Locate the cell with the specified text and output its (x, y) center coordinate. 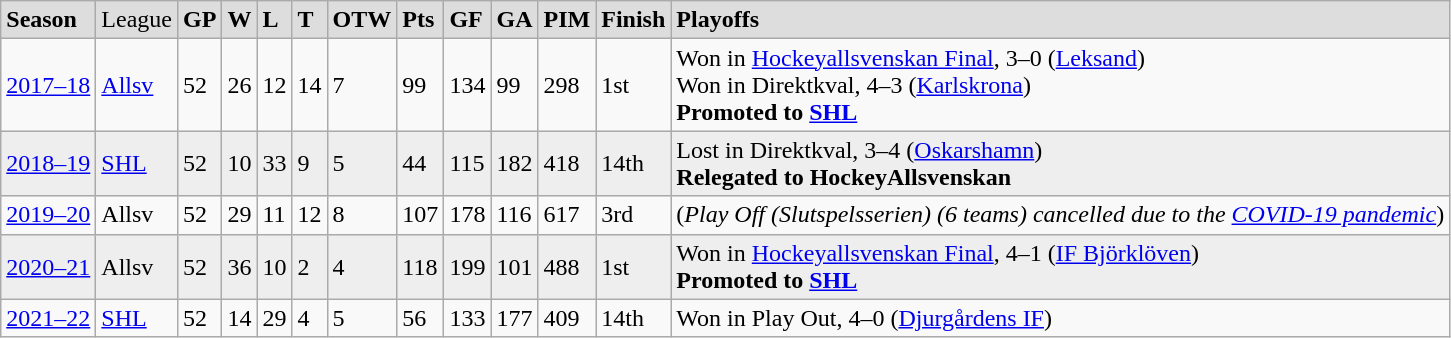
2 (310, 266)
133 (468, 318)
134 (468, 85)
9 (310, 164)
115 (468, 164)
GA (514, 20)
488 (567, 266)
L (274, 20)
Pts (420, 20)
Playoffs (1060, 20)
118 (420, 266)
GF (468, 20)
2020–21 (48, 266)
101 (514, 266)
617 (567, 215)
W (240, 20)
GP (199, 20)
Won in Hockeyallsvenskan Final, 4–1 (IF Björklöven) Promoted to SHL (1060, 266)
33 (274, 164)
Season (48, 20)
2021–22 (48, 318)
11 (274, 215)
OTW (362, 20)
2018–19 (48, 164)
177 (514, 318)
107 (420, 215)
26 (240, 85)
182 (514, 164)
418 (567, 164)
56 (420, 318)
409 (567, 318)
298 (567, 85)
3rd (634, 215)
2019–20 (48, 215)
PIM (567, 20)
199 (468, 266)
44 (420, 164)
8 (362, 215)
178 (468, 215)
Lost in Direktkval, 3–4 (Oskarshamn) Relegated to HockeyAllsvenskan (1060, 164)
36 (240, 266)
Won in Play Out, 4–0 (Djurgårdens IF) (1060, 318)
League (137, 20)
T (310, 20)
Won in Hockeyallsvenskan Final, 3–0 (Leksand) Won in Direktkval, 4–3 (Karlskrona) Promoted to SHL (1060, 85)
116 (514, 215)
7 (362, 85)
(Play Off (Slutspelsserien) (6 teams) cancelled due to the COVID-19 pandemic) (1060, 215)
Finish (634, 20)
2017–18 (48, 85)
